Determine the (x, y) coordinate at the center of the cell enclosing the given text.  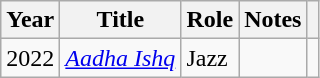
2022 (30, 58)
Jazz (210, 58)
Role (210, 20)
Aadha Ishq (120, 58)
Year (30, 20)
Notes (273, 20)
Title (120, 20)
